Extract the [x, y] coordinate from the center of the cell holding the provided text.  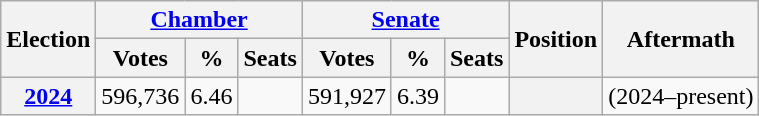
Position [556, 39]
Aftermath [681, 39]
Senate [406, 20]
591,927 [346, 96]
(2024–present) [681, 96]
Chamber [200, 20]
596,736 [140, 96]
6.39 [418, 96]
6.46 [212, 96]
2024 [48, 96]
Election [48, 39]
